Output the (X, Y) coordinate of the center of the cell containing the given text.  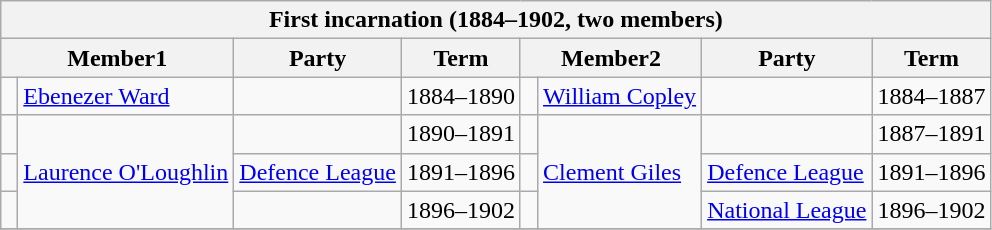
1884–1887 (932, 96)
1890–1891 (460, 134)
William Copley (620, 96)
1887–1891 (932, 134)
Member1 (118, 58)
Member2 (610, 58)
National League (787, 210)
Ebenezer Ward (126, 96)
Laurence O'Loughlin (126, 172)
1884–1890 (460, 96)
Clement Giles (620, 172)
First incarnation (1884–1902, two members) (496, 20)
